Output the (X, Y) coordinate of the center of the cell containing the given text.  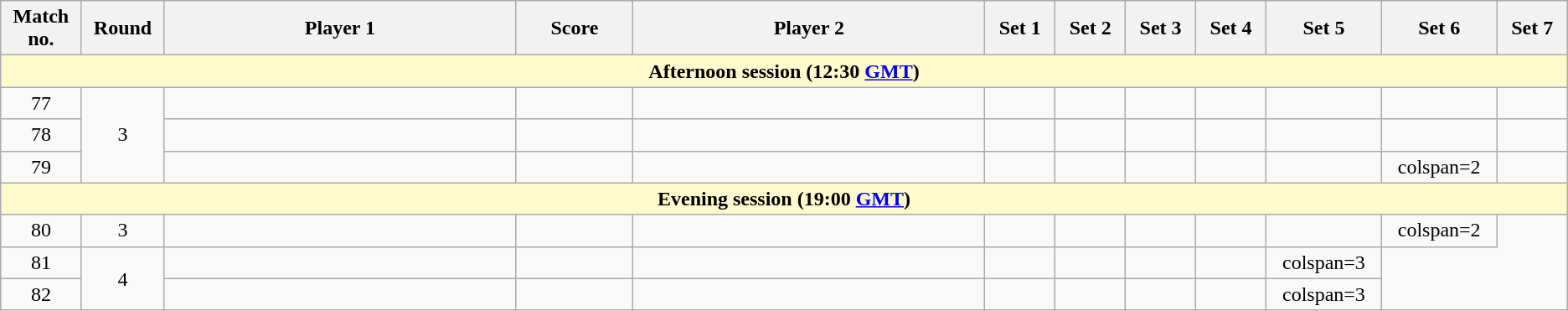
Set 2 (1091, 29)
81 (41, 262)
Evening session (19:00 GMT) (784, 199)
Set 3 (1161, 29)
Set 5 (1324, 29)
Set 1 (1020, 29)
Set 6 (1439, 29)
Player 1 (340, 29)
82 (41, 294)
78 (41, 135)
Player 2 (809, 29)
79 (41, 167)
Round (122, 29)
Set 7 (1532, 29)
4 (122, 278)
Score (575, 29)
Match no. (41, 29)
Afternoon session (12:30 GMT) (784, 71)
Set 4 (1231, 29)
77 (41, 103)
80 (41, 231)
